Pinpoint the cell where the given text exists, returning its (X, Y) midpoint coordinate. 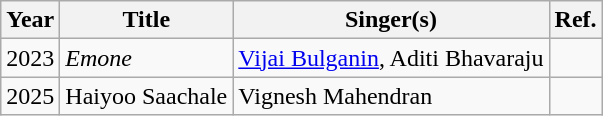
2025 (30, 96)
Title (146, 20)
Vignesh Mahendran (391, 96)
Singer(s) (391, 20)
Haiyoo Saachale (146, 96)
Year (30, 20)
Vijai Bulganin, Aditi Bhavaraju (391, 58)
Ref. (576, 20)
Emone (146, 58)
2023 (30, 58)
